Return the [x, y] coordinate for the center point of the cell that contains the specified text.  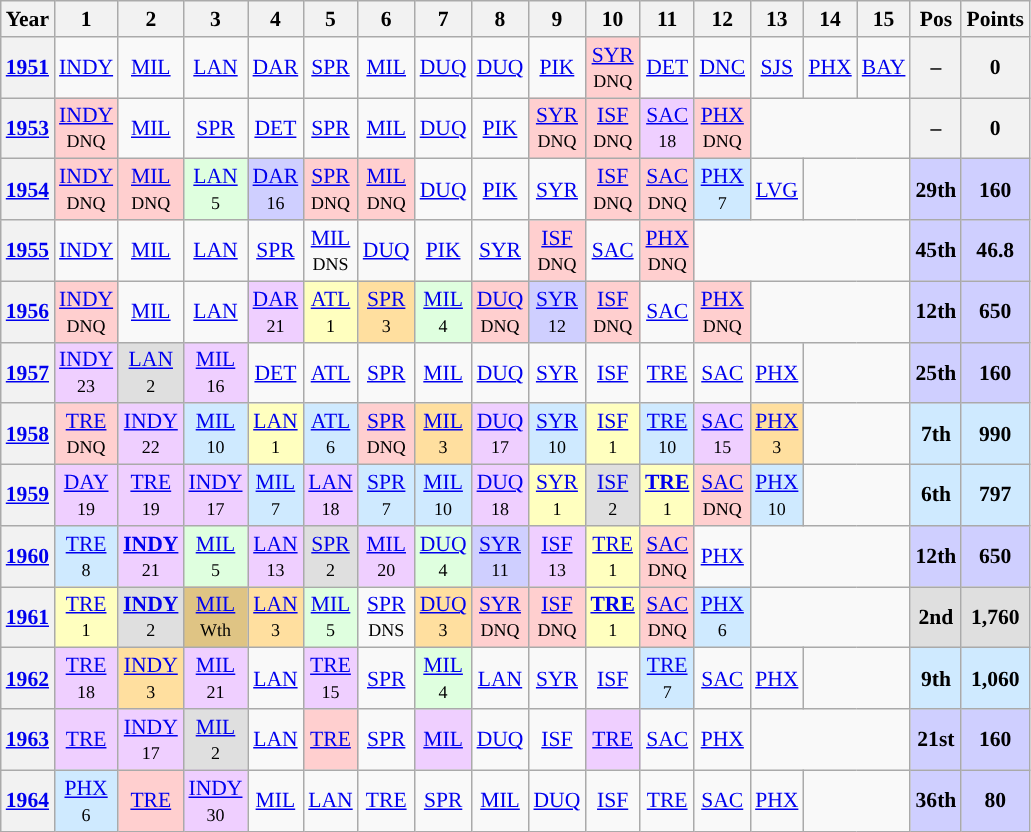
797 [995, 496]
ATL1 [330, 312]
1961 [28, 618]
1958 [28, 434]
INDY3 [150, 678]
ATL6 [330, 434]
SPR2 [330, 556]
LAN2 [150, 372]
1954 [28, 190]
9 [556, 19]
46.8 [995, 250]
ISF13 [556, 556]
SYR11 [500, 556]
SJS [776, 68]
Year [28, 19]
SAC15 [722, 434]
7 [444, 19]
1960 [28, 556]
SPR7 [386, 496]
PHX7 [722, 190]
MILWth [215, 618]
MIL3 [444, 434]
LAN13 [276, 556]
TRE19 [150, 496]
DAR21 [276, 312]
990 [995, 434]
6th [936, 496]
1963 [28, 740]
1955 [28, 250]
80 [995, 800]
1953 [28, 128]
14 [830, 19]
1956 [28, 312]
DAR [276, 68]
MIL21 [215, 678]
36th [936, 800]
1,760 [995, 618]
TRE8 [86, 556]
INDY30 [215, 800]
6 [386, 19]
MIL2 [215, 740]
SAC18 [668, 128]
11 [668, 19]
DUQDNQ [500, 312]
MIL20 [386, 556]
1,060 [995, 678]
1 [86, 19]
21st [936, 740]
LAN1 [276, 434]
DAY19 [86, 496]
TRE15 [330, 678]
PHX10 [776, 496]
2 [150, 19]
Pos [936, 19]
MIL7 [276, 496]
10 [612, 19]
1957 [28, 372]
3 [215, 19]
DAR16 [276, 190]
LVG [776, 190]
9th [936, 678]
MIL16 [215, 372]
4 [276, 19]
ISF1 [612, 434]
MILDNS [330, 250]
SPR3 [386, 312]
SYR10 [556, 434]
13 [776, 19]
DNC [722, 68]
DUQ17 [500, 434]
TRE18 [86, 678]
TREDNQ [86, 434]
INDY21 [150, 556]
BAY [884, 68]
SPRDNS [386, 618]
7th [936, 434]
SYR12 [556, 312]
SYR1 [556, 496]
45th [936, 250]
INDY2 [150, 618]
Points [995, 19]
TRE10 [668, 434]
TRE7 [668, 678]
LAN5 [215, 190]
1951 [28, 68]
DUQ4 [444, 556]
5 [330, 19]
1964 [28, 800]
1959 [28, 496]
25th [936, 372]
ISF2 [612, 496]
DUQ18 [500, 496]
LAN18 [330, 496]
INDY22 [150, 434]
2nd [936, 618]
12 [722, 19]
15 [884, 19]
8 [500, 19]
PHX3 [776, 434]
1962 [28, 678]
DUQ3 [444, 618]
INDY23 [86, 372]
ATL [330, 372]
LAN3 [276, 618]
29th [936, 190]
